Pinpoint the cell where the given text exists, returning its [X, Y] midpoint coordinate. 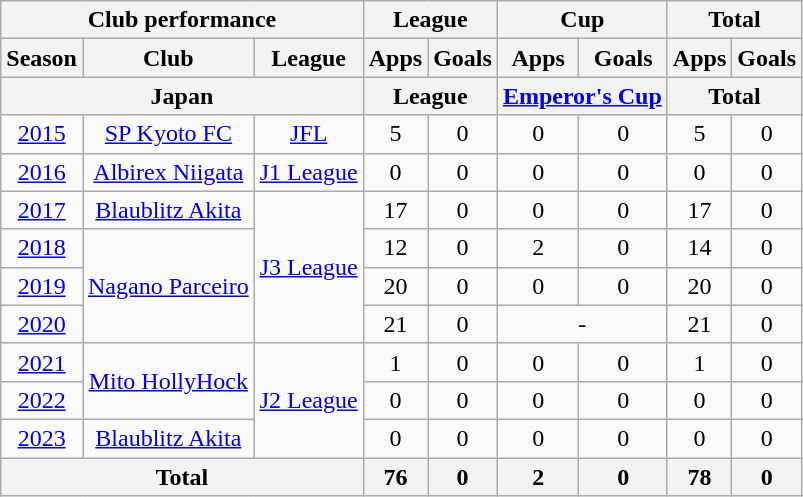
2020 [42, 324]
2017 [42, 210]
76 [395, 477]
2021 [42, 362]
Japan [182, 96]
2019 [42, 286]
Mito HollyHock [168, 381]
J3 League [308, 267]
2018 [42, 248]
14 [699, 248]
2023 [42, 438]
Cup [582, 20]
- [582, 324]
Club [168, 58]
Club performance [182, 20]
2015 [42, 134]
J1 League [308, 172]
SP Kyoto FC [168, 134]
J2 League [308, 400]
Nagano Parceiro [168, 286]
2016 [42, 172]
Emperor's Cup [582, 96]
2022 [42, 400]
78 [699, 477]
Season [42, 58]
Albirex Niigata [168, 172]
12 [395, 248]
JFL [308, 134]
